Output the (x, y) coordinate of the center of the cell containing the given text.  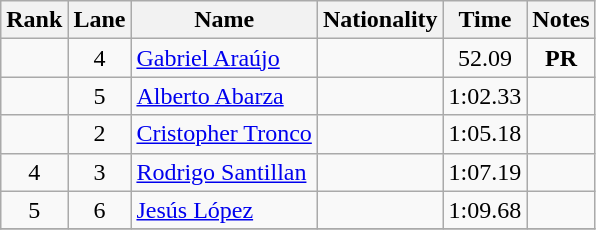
Rank (34, 20)
Lane (100, 20)
6 (100, 210)
Cristopher Tronco (224, 134)
Rodrigo Santillan (224, 172)
1:05.18 (485, 134)
1:02.33 (485, 96)
Notes (561, 20)
Name (224, 20)
Gabriel Araújo (224, 58)
Alberto Abarza (224, 96)
PR (561, 58)
Time (485, 20)
52.09 (485, 58)
3 (100, 172)
1:09.68 (485, 210)
1:07.19 (485, 172)
Nationality (380, 20)
Jesús López (224, 210)
2 (100, 134)
